From the cell containing the given text, extract its center point as (X, Y) coordinate. 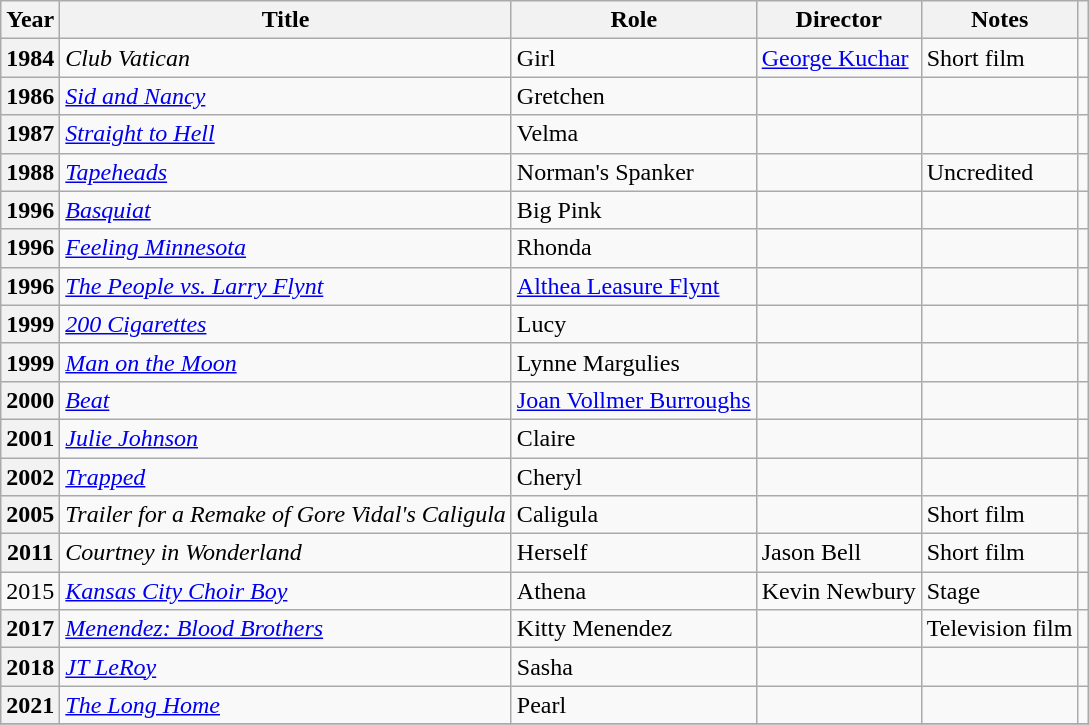
Kansas City Choir Boy (286, 591)
Basquiat (286, 210)
Title (286, 20)
Big Pink (634, 210)
George Kuchar (838, 58)
JT LeRoy (286, 667)
Stage (1000, 591)
Herself (634, 553)
Jason Bell (838, 553)
2001 (30, 438)
Television film (1000, 629)
The Long Home (286, 705)
Julie Johnson (286, 438)
Feeling Minnesota (286, 248)
Velma (634, 134)
Sid and Nancy (286, 96)
Athena (634, 591)
Man on the Moon (286, 362)
2005 (30, 515)
Courtney in Wonderland (286, 553)
Girl (634, 58)
1986 (30, 96)
Menendez: Blood Brothers (286, 629)
1988 (30, 172)
2002 (30, 477)
Beat (286, 400)
2021 (30, 705)
Straight to Hell (286, 134)
200 Cigarettes (286, 324)
Trapped (286, 477)
2011 (30, 553)
2018 (30, 667)
Kitty Menendez (634, 629)
Tapeheads (286, 172)
Director (838, 20)
Club Vatican (286, 58)
Cheryl (634, 477)
Norman's Spanker (634, 172)
Year (30, 20)
Lynne Margulies (634, 362)
Lucy (634, 324)
Pearl (634, 705)
Rhonda (634, 248)
Caligula (634, 515)
Althea Leasure Flynt (634, 286)
2000 (30, 400)
2017 (30, 629)
Notes (1000, 20)
Sasha (634, 667)
The People vs. Larry Flynt (286, 286)
Claire (634, 438)
Gretchen (634, 96)
Role (634, 20)
1987 (30, 134)
2015 (30, 591)
1984 (30, 58)
Uncredited (1000, 172)
Trailer for a Remake of Gore Vidal's Caligula (286, 515)
Kevin Newbury (838, 591)
Joan Vollmer Burroughs (634, 400)
